Scan for the cell matching the given text and deliver its (x, y) coordinate at center. 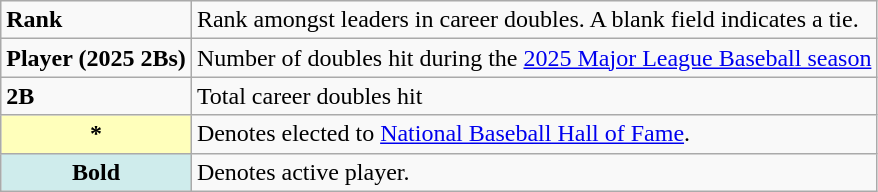
Total career doubles hit (534, 96)
Denotes elected to National Baseball Hall of Fame. (534, 134)
Rank amongst leaders in career doubles. A blank field indicates a tie. (534, 20)
Player (2025 2Bs) (96, 58)
Denotes active player. (534, 172)
Number of doubles hit during the 2025 Major League Baseball season (534, 58)
Rank (96, 20)
Bold (96, 172)
2B (96, 96)
* (96, 134)
